Scan for the cell matching the given text and deliver its (x, y) coordinate at center. 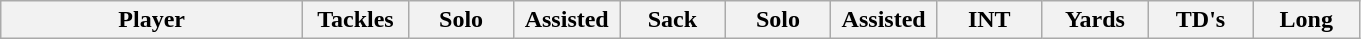
Sack (673, 20)
TD's (1201, 20)
Yards (1095, 20)
INT (989, 20)
Tackles (356, 20)
Player (152, 20)
Long (1306, 20)
